Capture the cell that displays the provided text and extract its (X, Y) central coordinate. 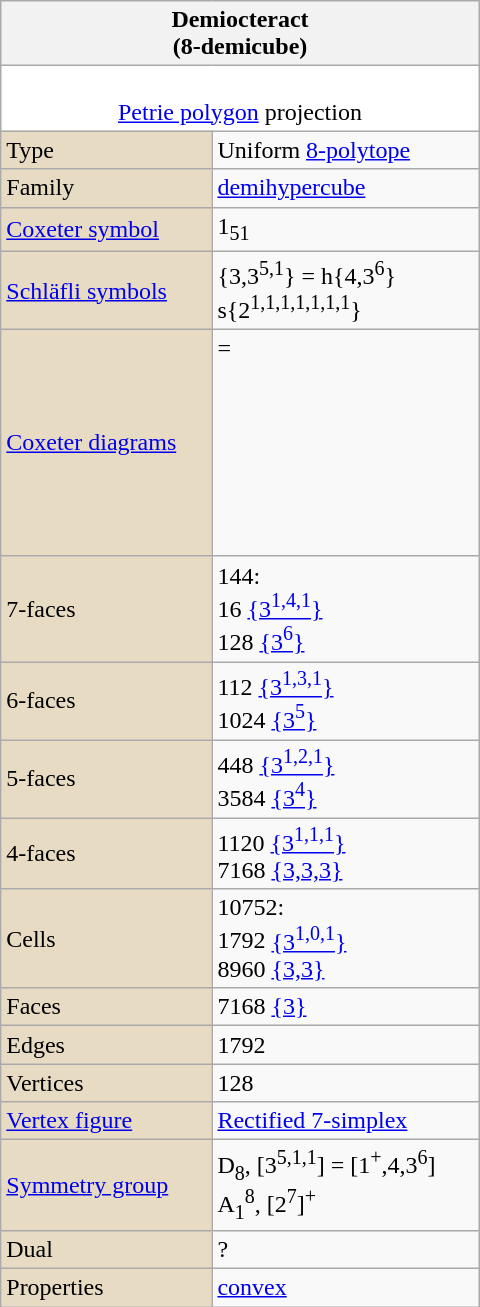
D8, [35,1,1] = [1+,4,36]A18, [27]+ (346, 1186)
Dual (106, 1250)
Rectified 7-simplex (346, 1121)
Vertex figure (106, 1121)
Schläfli symbols (106, 290)
Family (106, 188)
= (346, 442)
convex (346, 1288)
1120 {31,1,1}7168 {3,3,3} (346, 854)
Type (106, 150)
112 {31,3,1}1024 {35} (346, 701)
{3,35,1} = h{4,36}s{21,1,1,1,1,1,1} (346, 290)
Demiocteract(8-demicube) (240, 34)
Edges (106, 1045)
demihypercube (346, 188)
7-faces (106, 608)
144:16 {31,4,1}128 {36} (346, 608)
? (346, 1250)
448 {31,2,1}3584 {34} (346, 779)
7168 {3} (346, 1007)
128 (346, 1083)
4-faces (106, 854)
1792 (346, 1045)
6-faces (106, 701)
Symmetry group (106, 1186)
10752:1792 {31,0,1}8960 {3,3} (346, 938)
Properties (106, 1288)
Coxeter symbol (106, 229)
Uniform 8-polytope (346, 150)
Vertices (106, 1083)
Petrie polygon projection (240, 98)
Coxeter diagrams (106, 442)
Cells (106, 938)
5-faces (106, 779)
Faces (106, 1007)
151 (346, 229)
